Provide the (X, Y) coordinate of the cell's center where the given text is located.  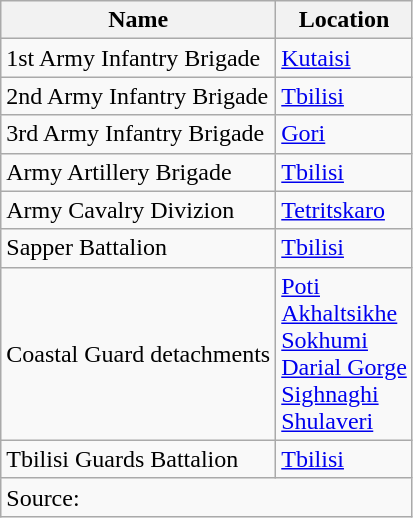
Source: (207, 497)
1st Army Infantry Brigade (138, 58)
Army Cavalry Divizion (138, 210)
Location (344, 20)
Army Artillery Brigade (138, 172)
3rd Army Infantry Brigade (138, 134)
Name (138, 20)
Tetritskaro (344, 210)
Kutaisi (344, 58)
2nd Army Infantry Brigade (138, 96)
Sapper Battalion (138, 248)
Tbilisi Guards Battalion (138, 459)
Coastal Guard detachments (138, 354)
Gori (344, 134)
PotiAkhaltsikheSokhumiDarial GorgeSighnaghiShulaveri (344, 354)
